Pinpoint the cell where the given text exists, returning its [X, Y] midpoint coordinate. 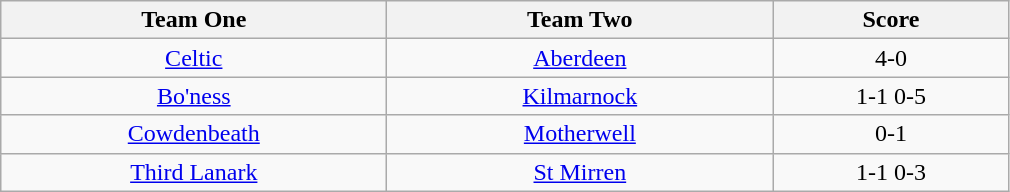
Team One [194, 20]
1-1 0-3 [891, 172]
Third Lanark [194, 172]
Celtic [194, 58]
Kilmarnock [580, 96]
Aberdeen [580, 58]
1-1 0-5 [891, 96]
Motherwell [580, 134]
4-0 [891, 58]
Team Two [580, 20]
Cowdenbeath [194, 134]
Score [891, 20]
St Mirren [580, 172]
Bo'ness [194, 96]
0-1 [891, 134]
